Detect which cell encompasses the target text, then output its [x, y] center coordinate. 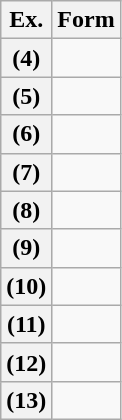
(4) [26, 58]
(6) [26, 134]
(10) [26, 286]
(5) [26, 96]
(7) [26, 172]
(11) [26, 324]
Form [86, 20]
(9) [26, 248]
(12) [26, 362]
Ex. [26, 20]
(8) [26, 210]
(13) [26, 400]
